Find where the given text appears and provide that cell's center as [X, Y] coordinate. 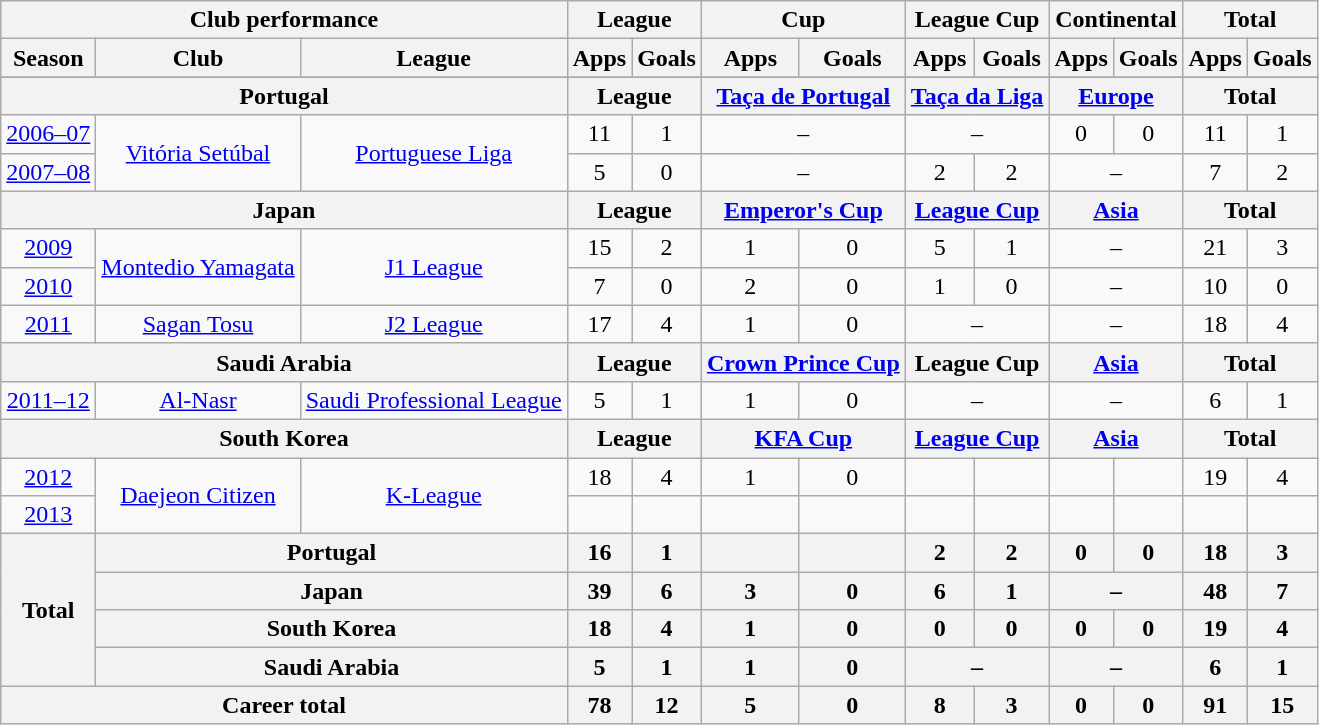
Season [48, 58]
10 [1215, 286]
2009 [48, 248]
Career total [284, 705]
8 [940, 705]
Taça da Liga [977, 96]
K-League [434, 496]
Sagan Tosu [198, 324]
2011–12 [48, 400]
Continental [1116, 20]
12 [667, 705]
Montedio Yamagata [198, 267]
Club performance [284, 20]
Saudi Professional League [434, 400]
J2 League [434, 324]
KFA Cup [803, 438]
2006–07 [48, 134]
91 [1215, 705]
2010 [48, 286]
39 [599, 591]
Daejeon Citizen [198, 496]
48 [1215, 591]
Emperor's Cup [803, 210]
2012 [48, 477]
Portuguese Liga [434, 153]
Club [198, 58]
2011 [48, 324]
Taça de Portugal [803, 96]
2007–08 [48, 172]
17 [599, 324]
16 [599, 553]
21 [1215, 248]
Cup [803, 20]
2013 [48, 515]
J1 League [434, 267]
Crown Prince Cup [803, 362]
78 [599, 705]
Al-Nasr [198, 400]
Europe [1116, 96]
Vitória Setúbal [198, 153]
